Find where the given text appears and provide that cell's center as (X, Y) coordinate. 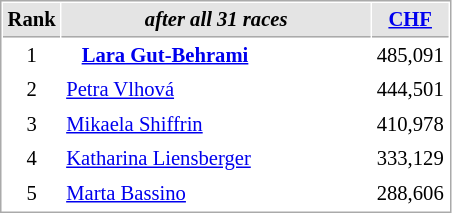
4 (32, 158)
Katharina Liensberger (216, 158)
CHF (410, 20)
288,606 (410, 194)
485,091 (410, 56)
1 (32, 56)
444,501 (410, 90)
5 (32, 194)
333,129 (410, 158)
3 (32, 124)
Lara Gut-Behrami (216, 56)
Petra Vlhová (216, 90)
Rank (32, 20)
410,978 (410, 124)
Marta Bassino (216, 194)
2 (32, 90)
Mikaela Shiffrin (216, 124)
after all 31 races (216, 20)
